Extract the (X, Y) coordinate from the center of the cell holding the provided text.  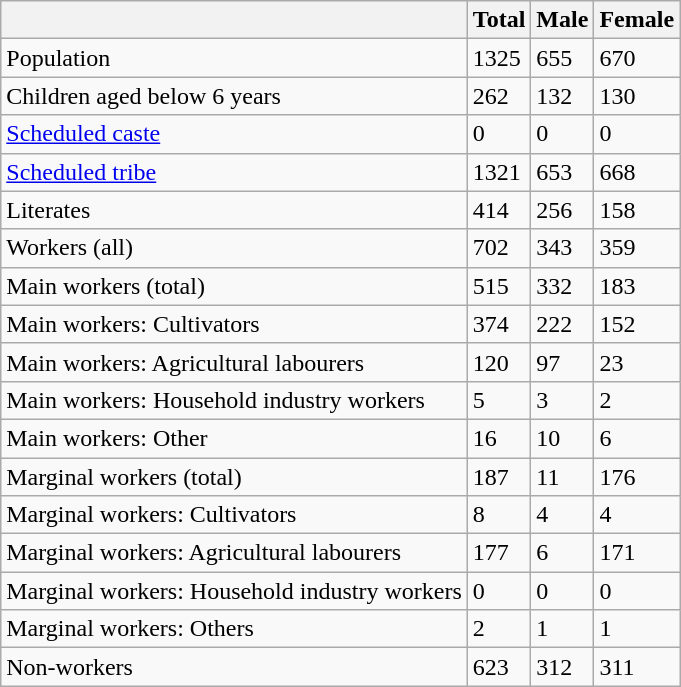
Male (562, 20)
Scheduled tribe (234, 172)
176 (637, 477)
Workers (all) (234, 248)
670 (637, 58)
311 (637, 667)
256 (562, 210)
332 (562, 286)
374 (499, 324)
653 (562, 172)
Marginal workers: Agricultural labourers (234, 553)
312 (562, 667)
11 (562, 477)
158 (637, 210)
262 (499, 96)
5 (499, 400)
668 (637, 172)
Scheduled caste (234, 134)
1325 (499, 58)
152 (637, 324)
359 (637, 248)
177 (499, 553)
Marginal workers: Cultivators (234, 515)
Non-workers (234, 667)
23 (637, 362)
16 (499, 438)
Main workers: Household industry workers (234, 400)
120 (499, 362)
Main workers: Other (234, 438)
343 (562, 248)
132 (562, 96)
10 (562, 438)
Population (234, 58)
1321 (499, 172)
8 (499, 515)
3 (562, 400)
Marginal workers (total) (234, 477)
222 (562, 324)
130 (637, 96)
702 (499, 248)
171 (637, 553)
97 (562, 362)
Marginal workers: Household industry workers (234, 591)
Main workers: Agricultural labourers (234, 362)
Total (499, 20)
Literates (234, 210)
Children aged below 6 years (234, 96)
414 (499, 210)
Main workers: Cultivators (234, 324)
655 (562, 58)
Marginal workers: Others (234, 629)
Main workers (total) (234, 286)
623 (499, 667)
Female (637, 20)
187 (499, 477)
515 (499, 286)
183 (637, 286)
